Pinpoint the cell where the given text exists, returning its (x, y) midpoint coordinate. 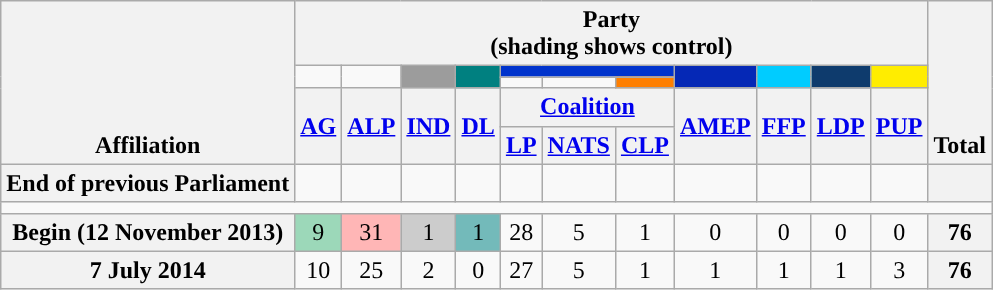
PUP (899, 126)
CLP (644, 145)
NATS (578, 145)
25 (372, 270)
LP (521, 145)
27 (521, 270)
ALP (372, 126)
9 (318, 232)
Coalition (587, 107)
DL (478, 126)
31 (372, 232)
End of previous Parliament (148, 183)
3 (899, 270)
Total (960, 82)
AG (318, 126)
Party (shading shows control) (612, 34)
28 (521, 232)
Begin (12 November 2013) (148, 232)
7 July 2014 (148, 270)
Affiliation (148, 82)
FFP (784, 126)
IND (428, 126)
10 (318, 270)
LDP (840, 126)
2 (428, 270)
AMEP (715, 126)
